Capture the cell that displays the provided text and extract its (X, Y) central coordinate. 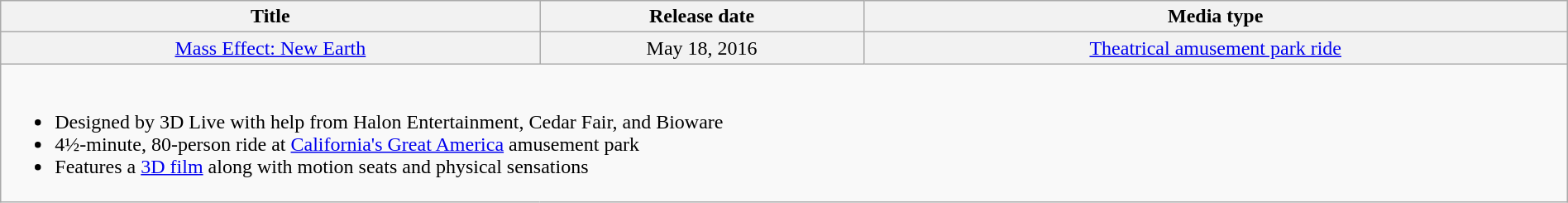
Mass Effect: New Earth (270, 48)
Release date (701, 17)
Theatrical amusement park ride (1216, 48)
May 18, 2016 (701, 48)
Title (270, 17)
Media type (1216, 17)
